Pinpoint the cell where the given text exists, returning its (x, y) midpoint coordinate. 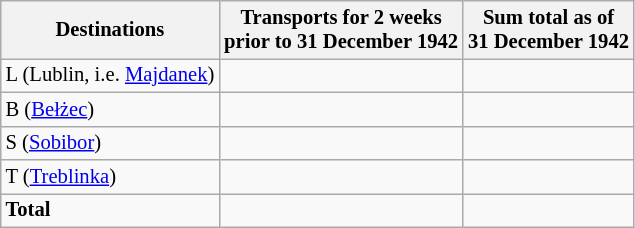
T (Treblinka) (110, 177)
Transports for 2 weeks prior to 31 December 1942 (341, 30)
S (Sobibor) (110, 143)
Total (110, 211)
Sum total as of 31 December 1942 (548, 30)
B (Bełżec) (110, 109)
Destinations (110, 30)
L (Lublin, i.e. Majdanek) (110, 75)
